Scan for the cell matching the given text and deliver its (X, Y) coordinate at center. 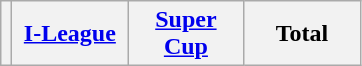
Super Cup (186, 34)
I-League (70, 34)
Total (302, 34)
